For the text-containing cell, return its midpoint in [x, y] coordinate format. 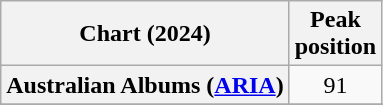
Chart (2024) [145, 34]
91 [335, 85]
Peakposition [335, 34]
Australian Albums (ARIA) [145, 85]
